Find where the given text appears and provide that cell's center as (x, y) coordinate. 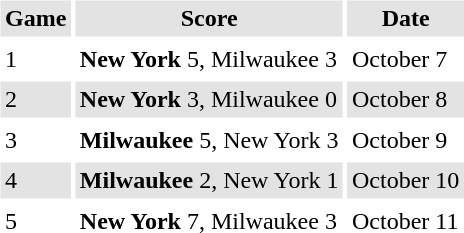
October 7 (405, 59)
Score (209, 18)
New York 5, Milwaukee 3 (209, 59)
2 (35, 100)
1 (35, 59)
October 8 (405, 100)
Milwaukee 2, New York 1 (209, 180)
4 (35, 180)
Milwaukee 5, New York 3 (209, 140)
Game (35, 18)
New York 3, Milwaukee 0 (209, 100)
October 9 (405, 140)
3 (35, 140)
Date (405, 18)
October 10 (405, 180)
